Determine the (x, y) coordinate at the center of the cell enclosing the given text.  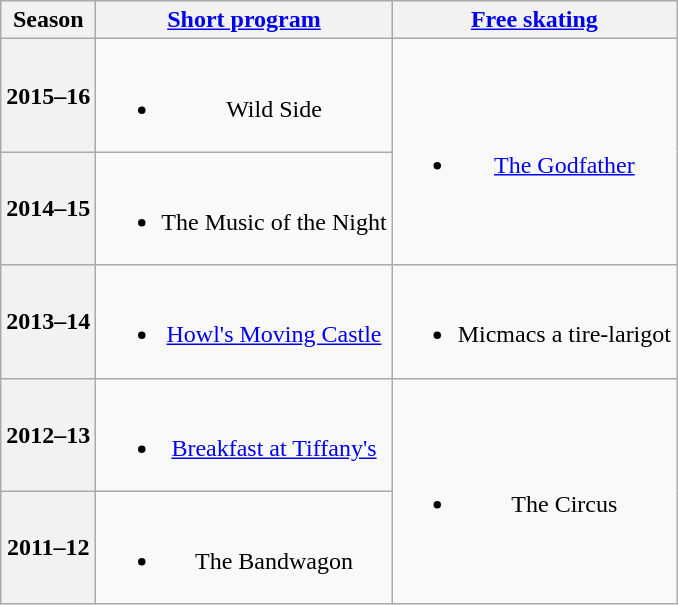
2012–13 (48, 434)
The Godfather (534, 152)
Short program (244, 20)
The Music of the Night (244, 208)
The Bandwagon (244, 548)
The Circus (534, 491)
2013–14 (48, 322)
Wild Side (244, 96)
2011–12 (48, 548)
Micmacs a tire-larigot (534, 322)
2014–15 (48, 208)
Howl's Moving Castle (244, 322)
Breakfast at Tiffany's (244, 434)
Free skating (534, 20)
2015–16 (48, 96)
Season (48, 20)
